Locate the cell with the specified text and output its [X, Y] center coordinate. 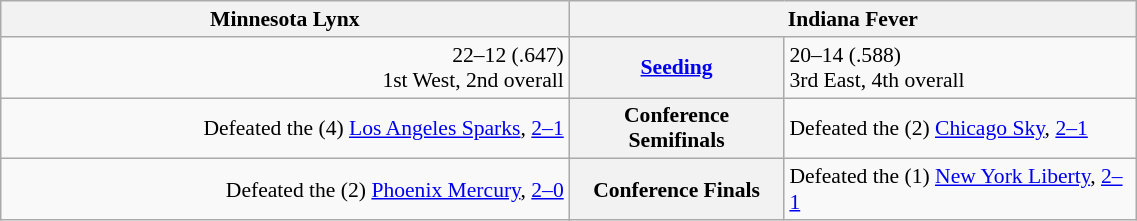
Defeated the (4) Los Angeles Sparks, 2–1 [285, 128]
Minnesota Lynx [285, 19]
Defeated the (2) Phoenix Mercury, 2–0 [285, 190]
Indiana Fever [853, 19]
Defeated the (1) New York Liberty, 2–1 [960, 190]
Seeding [677, 68]
20–14 (.588) 3rd East, 4th overall [960, 68]
Conference Finals [677, 190]
Conference Semifinals [677, 128]
Defeated the (2) Chicago Sky, 2–1 [960, 128]
22–12 (.647) 1st West, 2nd overall [285, 68]
